Locate the cell with the specified text and output its (X, Y) center coordinate. 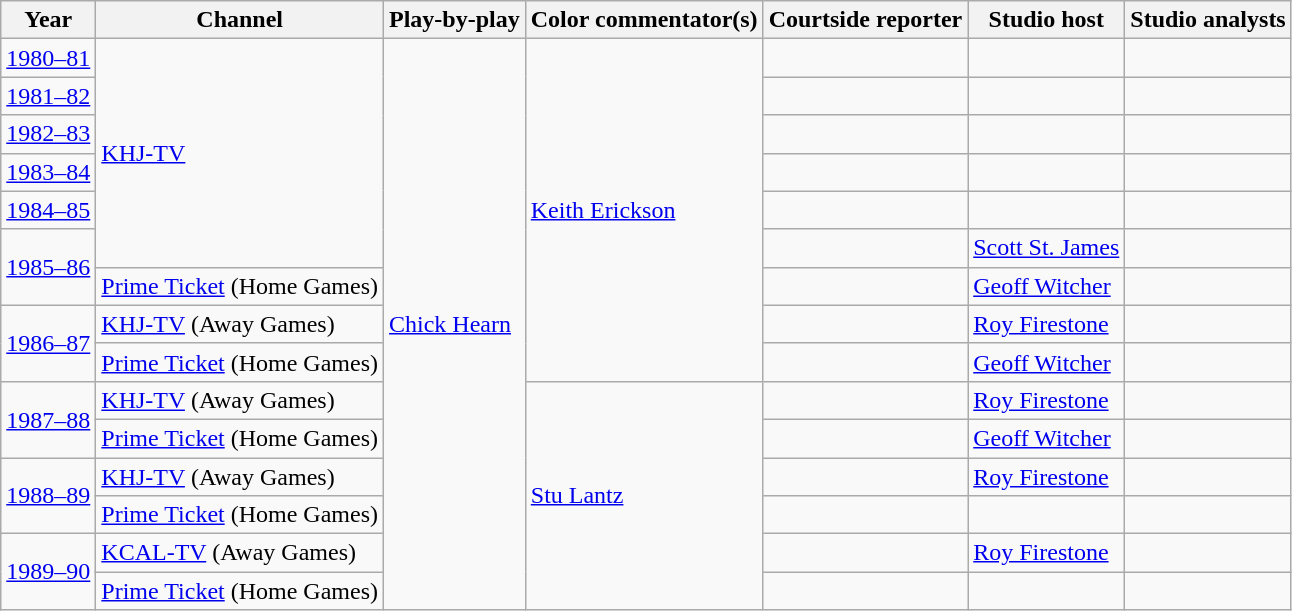
1984–85 (48, 210)
Keith Erickson (644, 210)
1987–88 (48, 419)
Studio analysts (1208, 20)
Scott St. James (1046, 248)
Channel (240, 20)
Chick Hearn (455, 324)
KCAL-TV (Away Games) (240, 553)
1982–83 (48, 134)
Studio host (1046, 20)
1980–81 (48, 58)
Stu Lantz (644, 495)
Play-by-play (455, 20)
Color commentator(s) (644, 20)
KHJ-TV (240, 153)
1983–84 (48, 172)
1981–82 (48, 96)
Year (48, 20)
1985–86 (48, 267)
1986–87 (48, 343)
1989–90 (48, 572)
Courtside reporter (866, 20)
1988–89 (48, 496)
